Locate the cell with the specified text and output its [x, y] center coordinate. 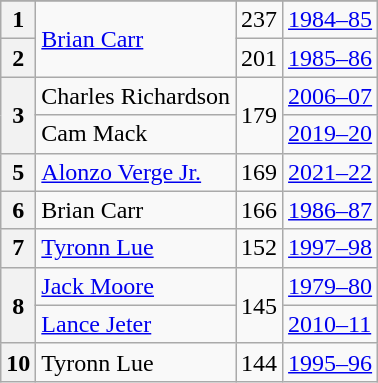
1995–96 [330, 362]
Alonzo Verge Jr. [136, 172]
6 [18, 210]
1986–87 [330, 210]
1 [18, 20]
2019–20 [330, 134]
Jack Moore [136, 286]
1979–80 [330, 286]
152 [260, 248]
166 [260, 210]
2 [18, 58]
2010–11 [330, 324]
2006–07 [330, 96]
2021–22 [330, 172]
Lance Jeter [136, 324]
179 [260, 115]
145 [260, 305]
5 [18, 172]
1984–85 [330, 20]
3 [18, 115]
1997–98 [330, 248]
Cam Mack [136, 134]
169 [260, 172]
237 [260, 20]
201 [260, 58]
1985–86 [330, 58]
Charles Richardson [136, 96]
144 [260, 362]
10 [18, 362]
7 [18, 248]
8 [18, 305]
